Capture the cell that displays the provided text and extract its [x, y] central coordinate. 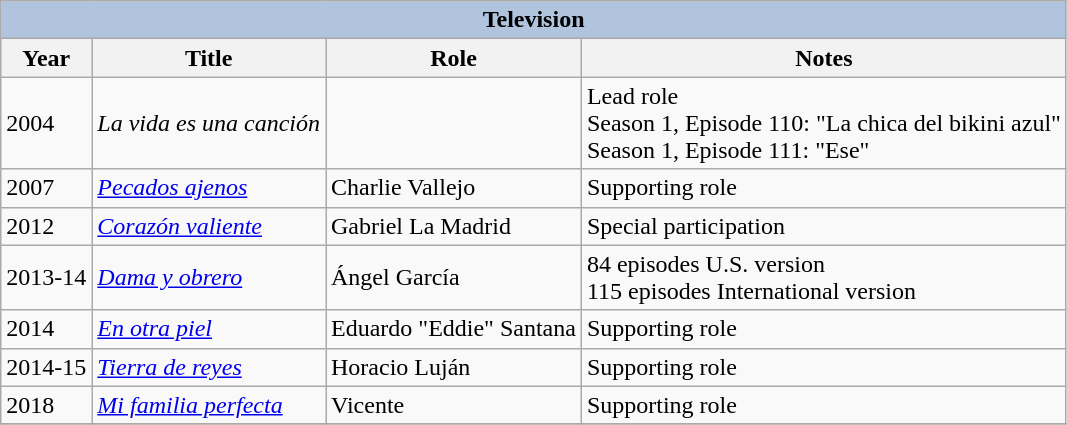
2012 [46, 226]
Role [454, 58]
2013-14 [46, 278]
Charlie Vallejo [454, 188]
Special participation [824, 226]
Eduardo "Eddie" Santana [454, 329]
Television [534, 20]
Corazón valiente [209, 226]
Year [46, 58]
Vicente [454, 405]
Dama y obrero [209, 278]
En otra piel [209, 329]
Ángel García [454, 278]
Tierra de reyes [209, 367]
2018 [46, 405]
Mi familia perfecta [209, 405]
Gabriel La Madrid [454, 226]
2007 [46, 188]
Pecados ajenos [209, 188]
2004 [46, 123]
2014 [46, 329]
84 episodes U.S. version115 episodes International version [824, 278]
Horacio Luján [454, 367]
Lead roleSeason 1, Episode 110: "La chica del bikini azul"Season 1, Episode 111: "Ese" [824, 123]
Notes [824, 58]
La vida es una canción [209, 123]
Title [209, 58]
2014-15 [46, 367]
